Scan for the cell matching the given text and deliver its [x, y] coordinate at center. 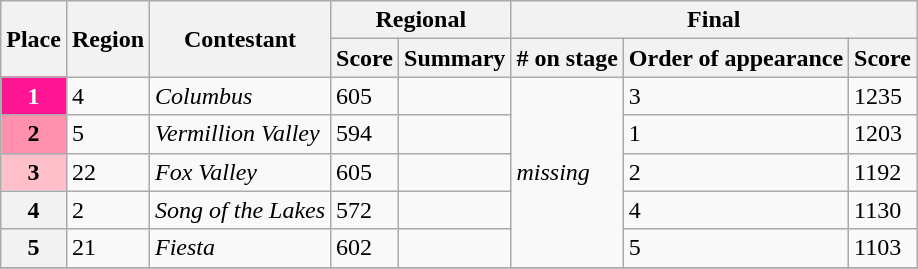
602 [365, 248]
594 [365, 134]
1203 [883, 134]
Song of the Lakes [240, 210]
Fiesta [240, 248]
22 [108, 172]
1192 [883, 172]
Regional [421, 20]
Contestant [240, 39]
# on stage [567, 58]
1103 [883, 248]
missing [567, 172]
Columbus [240, 96]
572 [365, 210]
Summary [455, 58]
Order of appearance [736, 58]
21 [108, 248]
Vermillion Valley [240, 134]
Fox Valley [240, 172]
1130 [883, 210]
Place [34, 39]
Final [714, 20]
1235 [883, 96]
Region [108, 39]
